Return the (x, y) coordinate for the center point of the cell that contains the specified text.  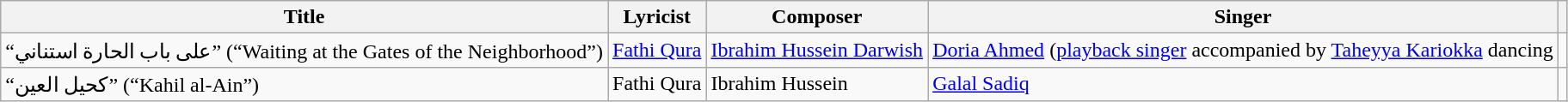
Lyricist (657, 17)
“على باب الحارة استناني” (“Waiting at the Gates of the Neighborhood”) (304, 51)
Title (304, 17)
Singer (1244, 17)
Ibrahim Hussein (817, 84)
Galal Sadiq (1244, 84)
“كحيل العين” (“Kahil al-Ain”) (304, 84)
Composer (817, 17)
Doria Ahmed (playback singer accompanied by Taheyya Kariokka dancing (1244, 51)
Ibrahim Hussein Darwish (817, 51)
